Output the [x, y] coordinate of the center of the cell containing the given text.  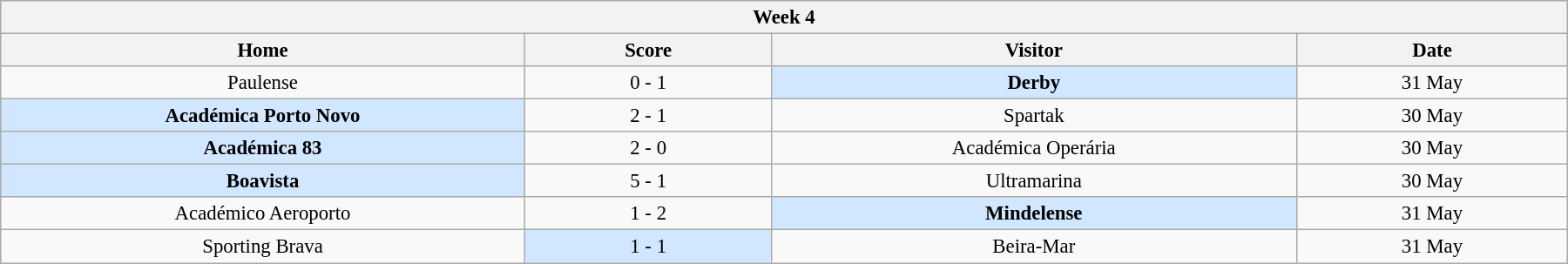
Derby [1033, 83]
Home [263, 51]
Académica 83 [263, 148]
1 - 1 [648, 247]
Spartak [1033, 116]
Boavista [263, 181]
Beira-Mar [1033, 247]
Académica Porto Novo [263, 116]
2 - 0 [648, 148]
Académica Operária [1033, 148]
Week 4 [784, 17]
Score [648, 51]
2 - 1 [648, 116]
Sporting Brava [263, 247]
0 - 1 [648, 83]
Ultramarina [1033, 181]
Mindelense [1033, 213]
1 - 2 [648, 213]
Visitor [1033, 51]
5 - 1 [648, 181]
Date [1432, 51]
Paulense [263, 83]
Académico Aeroporto [263, 213]
